Extract the (x, y) coordinate from the center of the cell holding the provided text.  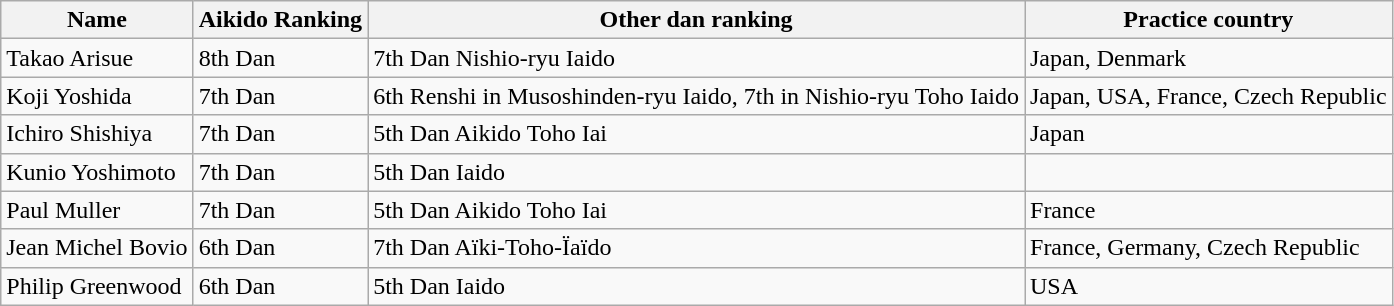
8th Dan (280, 58)
Jean Michel Bovio (97, 248)
7th Dan Aïki-Toho-Ïaïdo (696, 248)
Name (97, 20)
France, Germany, Czech Republic (1208, 248)
Aikido Ranking (280, 20)
Takao Arisue (97, 58)
Ichiro Shishiya (97, 134)
Other dan ranking (696, 20)
Japan, USA, France, Czech Republic (1208, 96)
Koji Yoshida (97, 96)
France (1208, 210)
USA (1208, 286)
Japan, Denmark (1208, 58)
Kunio Yoshimoto (97, 172)
Practice country (1208, 20)
Philip Greenwood (97, 286)
Paul Muller (97, 210)
6th Renshi in Musoshinden-ryu Iaido, 7th in Nishio-ryu Toho Iaido (696, 96)
7th Dan Nishio-ryu Iaido (696, 58)
Japan (1208, 134)
